Locate the cell with the specified text and output its [X, Y] center coordinate. 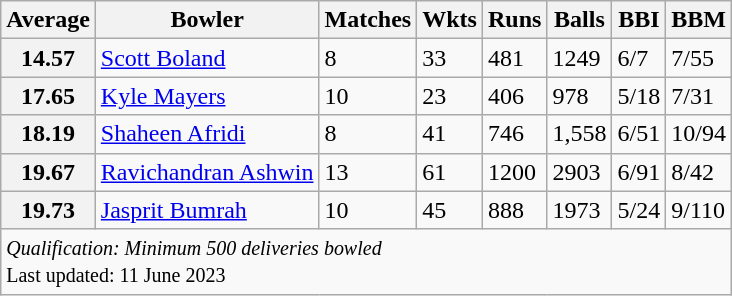
5/18 [639, 96]
7/55 [699, 58]
746 [514, 134]
17.65 [48, 96]
14.57 [48, 58]
Matches [368, 20]
978 [580, 96]
45 [450, 210]
41 [450, 134]
1249 [580, 58]
6/51 [639, 134]
Runs [514, 20]
BBI [639, 20]
1,558 [580, 134]
1973 [580, 210]
Wkts [450, 20]
2903 [580, 172]
19.67 [48, 172]
7/31 [699, 96]
Scott Boland [207, 58]
Average [48, 20]
Ravichandran Ashwin [207, 172]
61 [450, 172]
10/94 [699, 134]
Balls [580, 20]
406 [514, 96]
5/24 [639, 210]
BBM [699, 20]
13 [368, 172]
Qualification: Minimum 500 deliveries bowledLast updated: 11 June 2023 [366, 262]
18.19 [48, 134]
8/42 [699, 172]
6/91 [639, 172]
Kyle Mayers [207, 96]
1200 [514, 172]
888 [514, 210]
19.73 [48, 210]
Bowler [207, 20]
33 [450, 58]
23 [450, 96]
481 [514, 58]
Shaheen Afridi [207, 134]
Jasprit Bumrah [207, 210]
6/7 [639, 58]
9/110 [699, 210]
